Pinpoint the cell where the given text exists, returning its [x, y] midpoint coordinate. 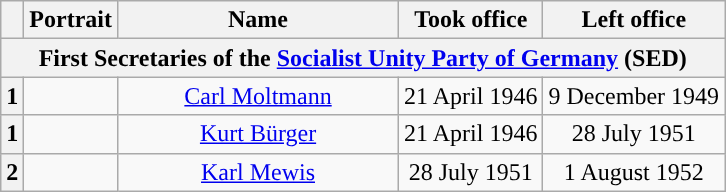
2 [12, 172]
First Secretaries of the Socialist Unity Party of Germany (SED) [363, 58]
Portrait [71, 20]
Took office [471, 20]
Kurt Bürger [258, 134]
9 December 1949 [634, 96]
Left office [634, 20]
Carl Moltmann [258, 96]
Karl Mewis [258, 172]
1 August 1952 [634, 172]
Name [258, 20]
